Locate the cell with the specified text and output its [x, y] center coordinate. 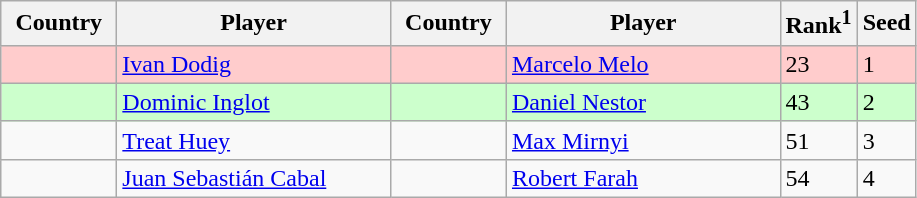
Treat Huey [254, 140]
43 [818, 102]
Rank1 [818, 24]
Daniel Nestor [643, 102]
Juan Sebastián Cabal [254, 178]
Robert Farah [643, 178]
23 [818, 64]
Ivan Dodig [254, 64]
2 [886, 102]
51 [818, 140]
4 [886, 178]
Seed [886, 24]
Dominic Inglot [254, 102]
54 [818, 178]
1 [886, 64]
3 [886, 140]
Marcelo Melo [643, 64]
Max Mirnyi [643, 140]
